Return the [X, Y] coordinate for the center point of the cell that contains the specified text.  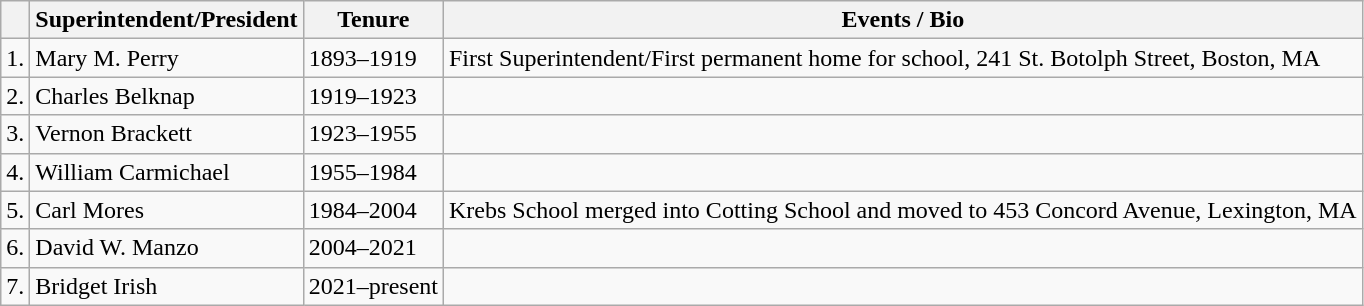
David W. Manzo [166, 248]
1984–2004 [373, 210]
Tenure [373, 20]
1893–1919 [373, 58]
5. [16, 210]
7. [16, 286]
1955–1984 [373, 172]
Bridget Irish [166, 286]
Mary M. Perry [166, 58]
Vernon Brackett [166, 134]
Krebs School merged into Cotting School and moved to 453 Concord Avenue, Lexington, MA [902, 210]
1. [16, 58]
4. [16, 172]
3. [16, 134]
1919–1923 [373, 96]
First Superintendent/First permanent home for school, 241 St. Botolph Street, Boston, MA [902, 58]
6. [16, 248]
William Carmichael [166, 172]
Charles Belknap [166, 96]
2021–present [373, 286]
2. [16, 96]
2004–2021 [373, 248]
Events / Bio [902, 20]
Superintendent/President [166, 20]
1923–1955 [373, 134]
Carl Mores [166, 210]
